Scan for the cell matching the given text and deliver its (X, Y) coordinate at center. 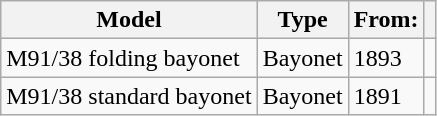
M91/38 folding bayonet (129, 58)
M91/38 standard bayonet (129, 96)
Model (129, 20)
Type (302, 20)
1891 (386, 96)
1893 (386, 58)
From: (386, 20)
